Provide the (X, Y) coordinate of the cell's center where the given text is located.  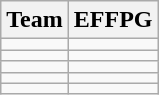
EFFPG (113, 20)
Team (35, 20)
